Locate the cell with the specified text and output its [X, Y] center coordinate. 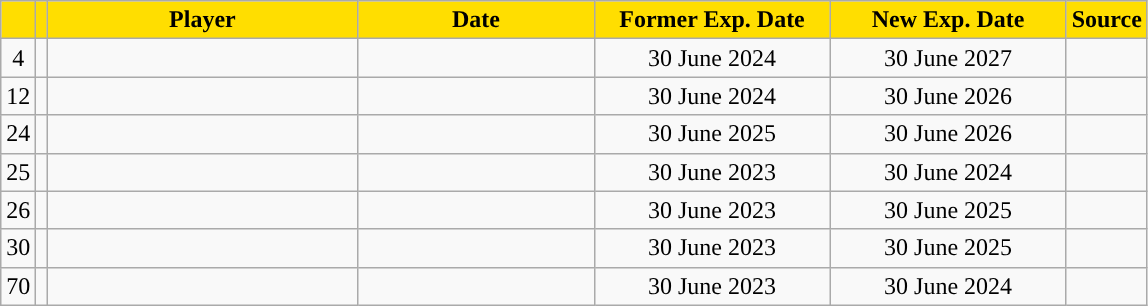
New Exp. Date [948, 20]
30 [18, 248]
Source [1106, 20]
30 June 2027 [948, 58]
Former Exp. Date [712, 20]
12 [18, 96]
24 [18, 134]
4 [18, 58]
26 [18, 210]
Date [476, 20]
Player [202, 20]
25 [18, 172]
70 [18, 286]
